Output the [x, y] coordinate of the center of the cell containing the given text.  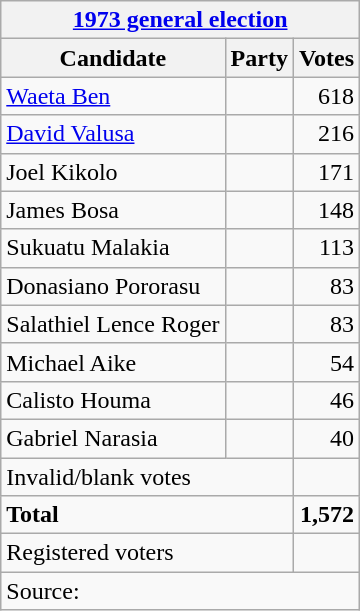
Michael Aike [113, 362]
113 [326, 248]
Source: [180, 591]
James Bosa [113, 210]
Candidate [113, 58]
40 [326, 438]
171 [326, 172]
Party [259, 58]
46 [326, 400]
618 [326, 96]
54 [326, 362]
Invalid/blank votes [148, 477]
Gabriel Narasia [113, 438]
Joel Kikolo [113, 172]
Votes [326, 58]
Calisto Houma [113, 400]
Donasiano Pororasu [113, 286]
148 [326, 210]
Total [148, 515]
Registered voters [148, 553]
216 [326, 134]
1973 general election [180, 20]
1,572 [326, 515]
Sukuatu Malakia [113, 248]
Waeta Ben [113, 96]
David Valusa [113, 134]
Salathiel Lence Roger [113, 324]
